Provide the (X, Y) coordinate of the cell's center where the given text is located.  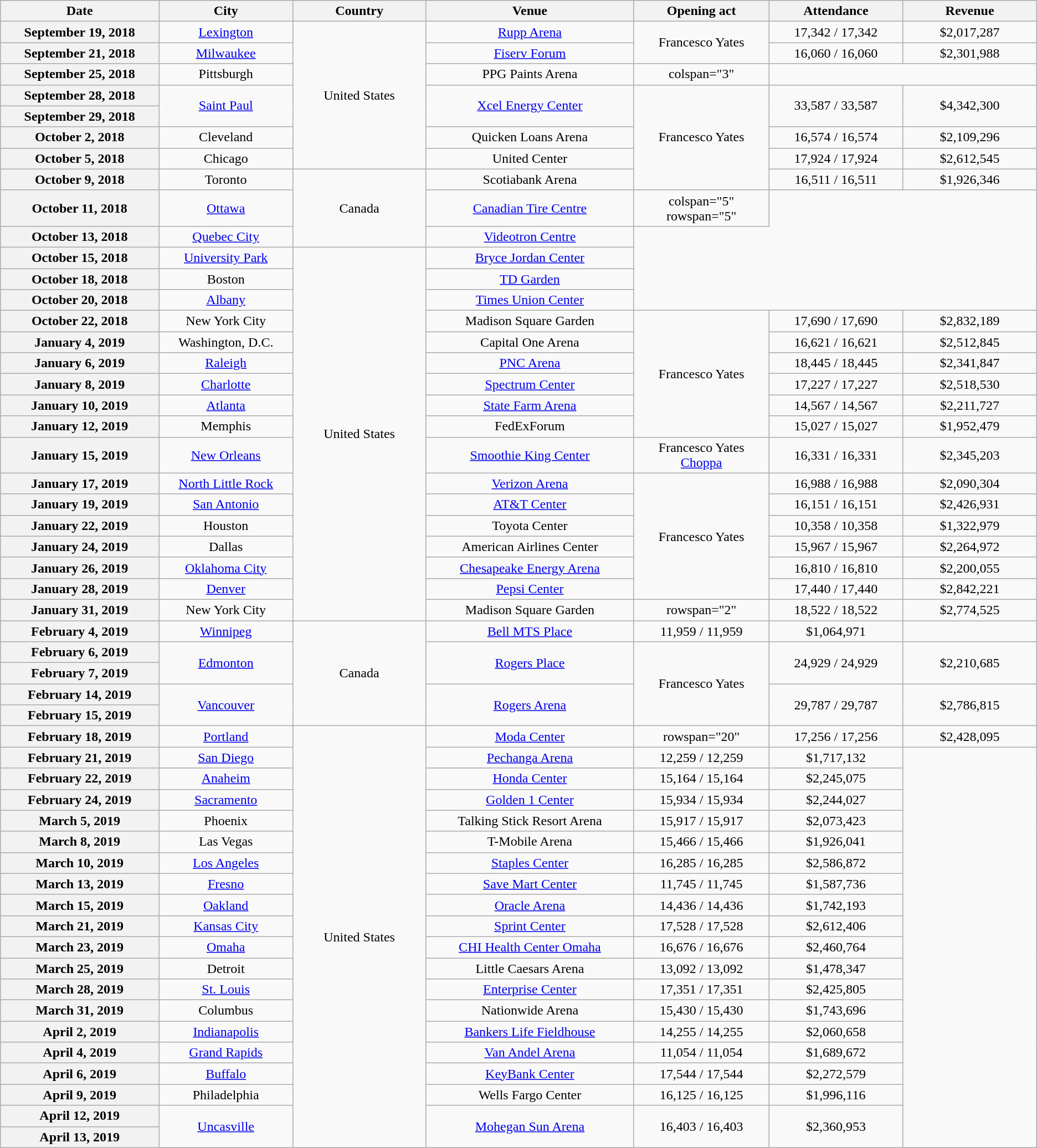
February 18, 2019 (80, 737)
CHI Health Center Omaha (530, 947)
April 4, 2019 (80, 1053)
14,436 / 14,436 (701, 905)
$2,512,845 (969, 342)
17,351 / 17,351 (701, 990)
$1,742,193 (836, 905)
March 31, 2019 (80, 1011)
Atlanta (226, 405)
Grand Rapids (226, 1053)
Philadelphia (226, 1095)
16,676 / 16,676 (701, 947)
Xcel Energy Center (530, 106)
$1,478,347 (836, 969)
10,358 / 10,358 (836, 526)
Edmonton (226, 663)
Toyota Center (530, 526)
Rogers Place (530, 663)
Dallas (226, 547)
$2,460,764 (836, 947)
Moda Center (530, 737)
17,342 / 17,342 (836, 32)
March 10, 2019 (80, 863)
$2,301,988 (969, 53)
January 6, 2019 (80, 363)
Verizon Arena (530, 483)
Sprint Center (530, 926)
colspan="5" rowspan="5" (701, 208)
February 7, 2019 (80, 673)
PNC Arena (530, 363)
Albany (226, 300)
Ottawa (226, 208)
January 8, 2019 (80, 384)
colspan="3" (701, 74)
$1,996,116 (836, 1095)
Saint Paul (226, 106)
$2,211,727 (969, 405)
January 19, 2019 (80, 504)
Attendance (836, 11)
24,929 / 24,929 (836, 663)
17,440 / 17,440 (836, 589)
14,255 / 14,255 (701, 1032)
17,544 / 17,544 (701, 1074)
March 23, 2019 (80, 947)
16,151 / 16,151 (836, 504)
16,125 / 16,125 (701, 1095)
33,587 / 33,587 (836, 106)
$2,017,287 (969, 32)
18,522 / 18,522 (836, 610)
16,285 / 16,285 (701, 863)
October 5, 2018 (80, 158)
February 24, 2019 (80, 800)
January 10, 2019 (80, 405)
Times Union Center (530, 300)
Fiserv Forum (530, 53)
October 22, 2018 (80, 321)
February 15, 2019 (80, 715)
$2,341,847 (969, 363)
Spectrum Center (530, 384)
North Little Rock (226, 483)
T-Mobile Arena (530, 842)
Save Mart Center (530, 884)
October 13, 2018 (80, 236)
Omaha (226, 947)
October 20, 2018 (80, 300)
$2,345,203 (969, 455)
March 13, 2019 (80, 884)
FedExForum (530, 426)
16,331 / 16,331 (836, 455)
Videotron Centre (530, 236)
Fresno (226, 884)
16,511 / 16,511 (836, 179)
Rupp Arena (530, 32)
City (226, 11)
February 22, 2019 (80, 779)
17,690 / 17,690 (836, 321)
January 31, 2019 (80, 610)
$2,060,658 (836, 1032)
Quebec City (226, 236)
Charlotte (226, 384)
Bankers Life Fieldhouse (530, 1032)
Rogers Arena (530, 705)
17,227 / 17,227 (836, 384)
September 21, 2018 (80, 53)
14,567 / 14,567 (836, 405)
Oakland (226, 905)
October 11, 2018 (80, 208)
17,528 / 17,528 (701, 926)
March 28, 2019 (80, 990)
Anaheim (226, 779)
$1,926,041 (836, 842)
Mohegan Sun Arena (530, 1126)
$1,064,971 (836, 631)
San Antonio (226, 504)
February 6, 2019 (80, 652)
Cleveland (226, 137)
Sacramento (226, 800)
$1,717,132 (836, 758)
September 28, 2018 (80, 95)
Detroit (226, 969)
$2,786,815 (969, 705)
rowspan="2" (701, 610)
$2,244,027 (836, 800)
April 6, 2019 (80, 1074)
March 25, 2019 (80, 969)
$2,425,805 (836, 990)
Opening act (701, 11)
March 5, 2019 (80, 821)
Columbus (226, 1011)
Nationwide Arena (530, 1011)
$2,426,931 (969, 504)
United Center (530, 158)
September 25, 2018 (80, 74)
16,574 / 16,574 (836, 137)
Francesco YatesChoppa (701, 455)
Quicken Loans Arena (530, 137)
Milwaukee (226, 53)
17,924 / 17,924 (836, 158)
Toronto (226, 179)
15,164 / 15,164 (701, 779)
$2,428,095 (969, 737)
March 15, 2019 (80, 905)
KeyBank Center (530, 1074)
Canadian Tire Centre (530, 208)
15,027 / 15,027 (836, 426)
San Diego (226, 758)
$2,090,304 (969, 483)
Staples Center (530, 863)
October 18, 2018 (80, 279)
Bryce Jordan Center (530, 258)
New Orleans (226, 455)
January 26, 2019 (80, 568)
Winnipeg (226, 631)
15,466 / 15,466 (701, 842)
February 4, 2019 (80, 631)
$2,245,075 (836, 779)
Indianapolis (226, 1032)
February 14, 2019 (80, 694)
Date (80, 11)
$1,689,672 (836, 1053)
Washington, D.C. (226, 342)
Denver (226, 589)
16,810 / 16,810 (836, 568)
$4,342,300 (969, 106)
15,430 / 15,430 (701, 1011)
January 24, 2019 (80, 547)
January 4, 2019 (80, 342)
Pittsburgh (226, 74)
13,092 / 13,092 (701, 969)
Wells Fargo Center (530, 1095)
Buffalo (226, 1074)
$1,322,979 (969, 526)
Phoenix (226, 821)
Kansas City (226, 926)
Van Andel Arena (530, 1053)
Houston (226, 526)
St. Louis (226, 990)
$2,832,189 (969, 321)
January 12, 2019 (80, 426)
15,934 / 15,934 (701, 800)
April 2, 2019 (80, 1032)
11,054 / 11,054 (701, 1053)
Country (360, 11)
15,917 / 15,917 (701, 821)
AT&T Center (530, 504)
$1,743,696 (836, 1011)
Raleigh (226, 363)
Vancouver (226, 705)
$2,774,525 (969, 610)
$2,518,530 (969, 384)
16,403 / 16,403 (701, 1126)
October 2, 2018 (80, 137)
April 13, 2019 (80, 1137)
Enterprise Center (530, 990)
$2,612,406 (836, 926)
Pepsi Center (530, 589)
Golden 1 Center (530, 800)
$2,360,953 (836, 1126)
PPG Paints Arena (530, 74)
$2,109,296 (969, 137)
18,445 / 18,445 (836, 363)
University Park (226, 258)
Scotiabank Arena (530, 179)
January 22, 2019 (80, 526)
$2,612,545 (969, 158)
March 21, 2019 (80, 926)
Oklahoma City (226, 568)
15,967 / 15,967 (836, 547)
Pechanga Arena (530, 758)
$2,210,685 (969, 663)
Boston (226, 279)
Capital One Arena (530, 342)
$2,200,055 (969, 568)
October 9, 2018 (80, 179)
Las Vegas (226, 842)
February 21, 2019 (80, 758)
Venue (530, 11)
Uncasville (226, 1126)
Bell MTS Place (530, 631)
October 15, 2018 (80, 258)
16,621 / 16,621 (836, 342)
September 29, 2018 (80, 116)
$1,952,479 (969, 426)
September 19, 2018 (80, 32)
January 17, 2019 (80, 483)
Los Angeles (226, 863)
Portland (226, 737)
Smoothie King Center (530, 455)
$1,926,346 (969, 179)
April 12, 2019 (80, 1116)
$2,842,221 (969, 589)
April 9, 2019 (80, 1095)
Little Caesars Arena (530, 969)
rowspan="20" (701, 737)
Honda Center (530, 779)
January 15, 2019 (80, 455)
$1,587,736 (836, 884)
Talking Stick Resort Arena (530, 821)
16,060 / 16,060 (836, 53)
11,959 / 11,959 (701, 631)
Chesapeake Energy Arena (530, 568)
17,256 / 17,256 (836, 737)
March 8, 2019 (80, 842)
$2,272,579 (836, 1074)
$2,586,872 (836, 863)
American Airlines Center (530, 547)
12,259 / 12,259 (701, 758)
Revenue (969, 11)
TD Garden (530, 279)
Chicago (226, 158)
Lexington (226, 32)
29,787 / 29,787 (836, 705)
Oracle Arena (530, 905)
January 28, 2019 (80, 589)
Memphis (226, 426)
11,745 / 11,745 (701, 884)
16,988 / 16,988 (836, 483)
$2,073,423 (836, 821)
State Farm Arena (530, 405)
$2,264,972 (969, 547)
